Provide the (X, Y) coordinate of the cell's center where the given text is located.  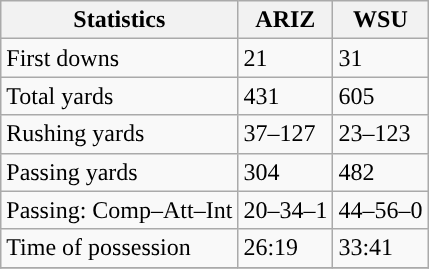
WSU (380, 20)
Passing: Comp–Att–Int (120, 210)
31 (380, 58)
21 (286, 58)
431 (286, 96)
Time of possession (120, 248)
605 (380, 96)
482 (380, 172)
20–34–1 (286, 210)
Statistics (120, 20)
37–127 (286, 134)
26:19 (286, 248)
Passing yards (120, 172)
First downs (120, 58)
Rushing yards (120, 134)
23–123 (380, 134)
Total yards (120, 96)
33:41 (380, 248)
304 (286, 172)
ARIZ (286, 20)
44–56–0 (380, 210)
